Extract the [x, y] coordinate from the center of the cell holding the provided text.  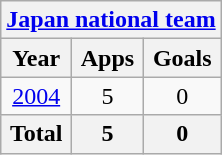
Apps [108, 58]
Total [36, 134]
2004 [36, 96]
Japan national team [111, 20]
Year [36, 58]
Goals [182, 58]
